Provide the [x, y] coordinate of the cell's center where the given text is located.  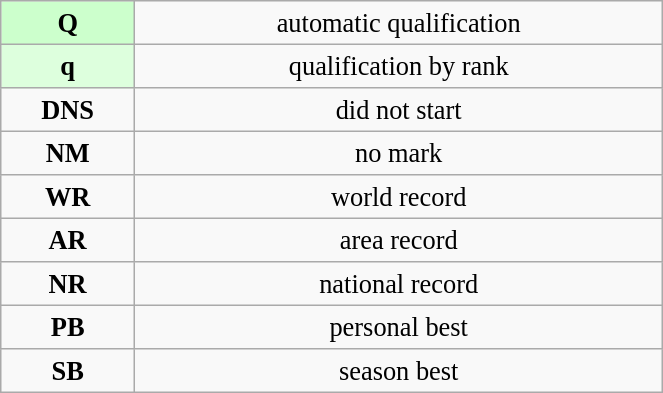
personal best [399, 327]
PB [68, 327]
DNS [68, 109]
automatic qualification [399, 22]
qualification by rank [399, 66]
q [68, 66]
NM [68, 153]
SB [68, 371]
AR [68, 240]
world record [399, 197]
season best [399, 371]
national record [399, 284]
did not start [399, 109]
Q [68, 22]
NR [68, 284]
no mark [399, 153]
WR [68, 197]
area record [399, 240]
